Identify which cell holds the provided text, then report its (X, Y) central coordinate. 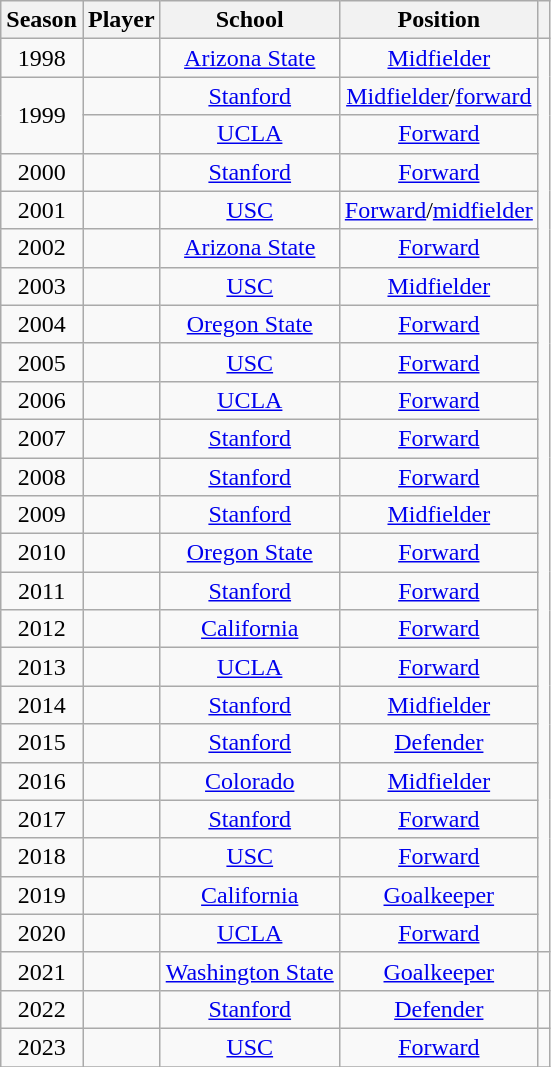
Forward/midfielder (438, 210)
2018 (42, 857)
2013 (42, 667)
1998 (42, 58)
2006 (42, 400)
1999 (42, 115)
2008 (42, 477)
Midfielder/forward (438, 96)
2016 (42, 781)
2005 (42, 362)
Position (438, 20)
2010 (42, 553)
Washington State (250, 971)
2003 (42, 286)
2009 (42, 515)
2001 (42, 210)
2019 (42, 895)
2022 (42, 1009)
2002 (42, 248)
2012 (42, 629)
2015 (42, 743)
School (250, 20)
2020 (42, 933)
2007 (42, 438)
2017 (42, 819)
2023 (42, 1047)
Colorado (250, 781)
2004 (42, 324)
Season (42, 20)
2021 (42, 971)
Player (121, 20)
2000 (42, 172)
2014 (42, 705)
2011 (42, 591)
